Return the (X, Y) coordinate for the center point of the cell that contains the specified text.  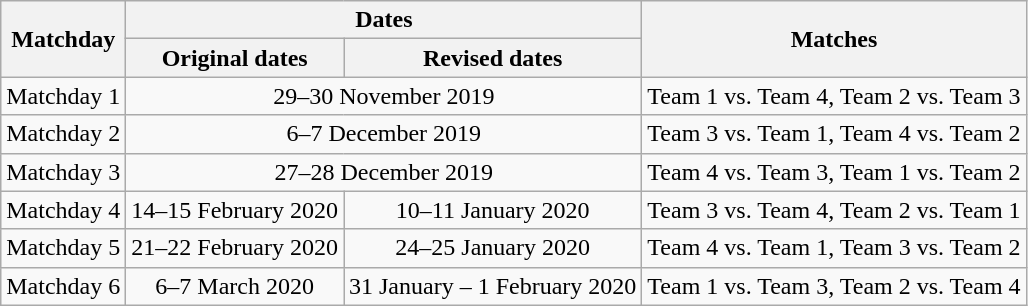
Matchday 3 (64, 172)
24–25 January 2020 (493, 248)
14–15 February 2020 (235, 210)
31 January – 1 February 2020 (493, 286)
10–11 January 2020 (493, 210)
Matchday 4 (64, 210)
Team 3 vs. Team 1, Team 4 vs. Team 2 (834, 134)
6–7 March 2020 (235, 286)
Original dates (235, 58)
6–7 December 2019 (384, 134)
Team 1 vs. Team 3, Team 2 vs. Team 4 (834, 286)
Revised dates (493, 58)
21–22 February 2020 (235, 248)
Team 4 vs. Team 3, Team 1 vs. Team 2 (834, 172)
Matchday (64, 39)
Team 4 vs. Team 1, Team 3 vs. Team 2 (834, 248)
Team 3 vs. Team 4, Team 2 vs. Team 1 (834, 210)
Matchday 2 (64, 134)
Matchday 5 (64, 248)
Team 1 vs. Team 4, Team 2 vs. Team 3 (834, 96)
Matchday 1 (64, 96)
Dates (384, 20)
Matchday 6 (64, 286)
Matches (834, 39)
29–30 November 2019 (384, 96)
27–28 December 2019 (384, 172)
